Locate the cell with the specified text and output its (X, Y) center coordinate. 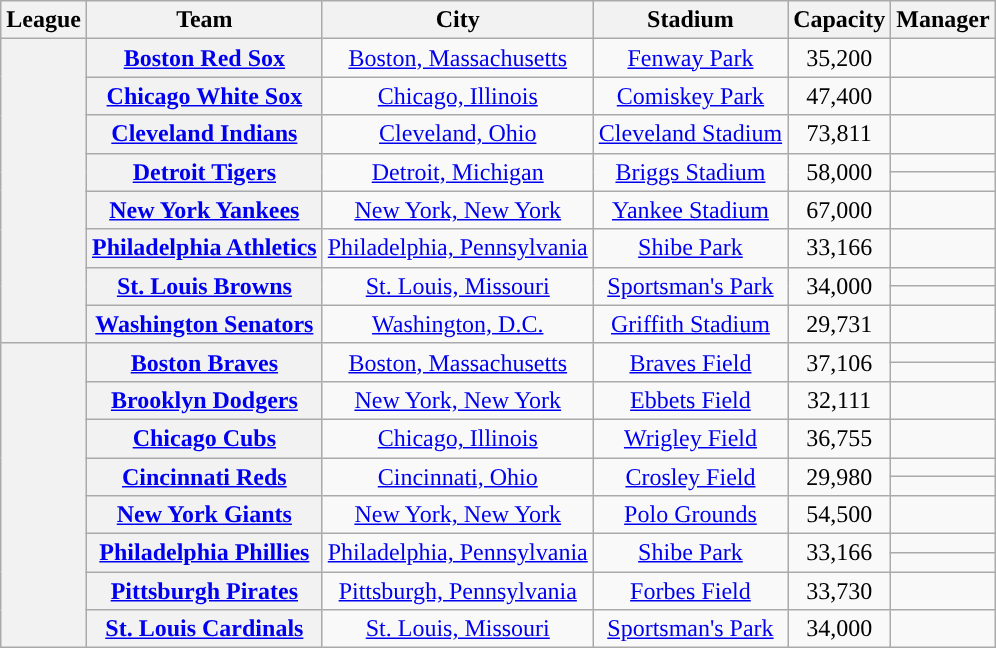
Braves Field (690, 362)
Wrigley Field (690, 438)
Stadium (690, 20)
Detroit, Michigan (458, 172)
Briggs Stadium (690, 172)
Philadelphia Athletics (204, 248)
54,500 (840, 515)
Polo Grounds (690, 515)
Chicago Cubs (204, 438)
League (44, 20)
New York Yankees (204, 210)
47,400 (840, 96)
Washington Senators (204, 324)
Boston Braves (204, 362)
St. Louis Cardinals (204, 629)
City (458, 20)
Crosley Field (690, 477)
Griffith Stadium (690, 324)
Washington, D.C. (458, 324)
Cincinnati Reds (204, 477)
37,106 (840, 362)
Brooklyn Dodgers (204, 400)
58,000 (840, 172)
67,000 (840, 210)
Cleveland, Ohio (458, 134)
Team (204, 20)
Capacity (840, 20)
Fenway Park (690, 58)
Cleveland Indians (204, 134)
Boston Red Sox (204, 58)
36,755 (840, 438)
Manager (943, 20)
33,730 (840, 591)
32,111 (840, 400)
Pittsburgh, Pennsylvania (458, 591)
Ebbets Field (690, 400)
Detroit Tigers (204, 172)
St. Louis Browns (204, 286)
35,200 (840, 58)
Pittsburgh Pirates (204, 591)
Cincinnati, Ohio (458, 477)
73,811 (840, 134)
Cleveland Stadium (690, 134)
New York Giants (204, 515)
Chicago White Sox (204, 96)
Comiskey Park (690, 96)
29,731 (840, 324)
Yankee Stadium (690, 210)
29,980 (840, 477)
Philadelphia Phillies (204, 553)
Forbes Field (690, 591)
